Determine the [X, Y] coordinate at the center of the cell enclosing the given text.  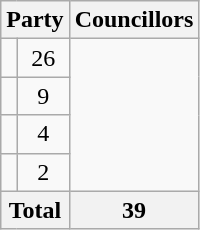
4 [43, 134]
39 [134, 210]
2 [43, 172]
26 [43, 58]
9 [43, 96]
Total [35, 210]
Councillors [134, 20]
Party [35, 20]
